Detect which cell encompasses the target text, then output its (x, y) center coordinate. 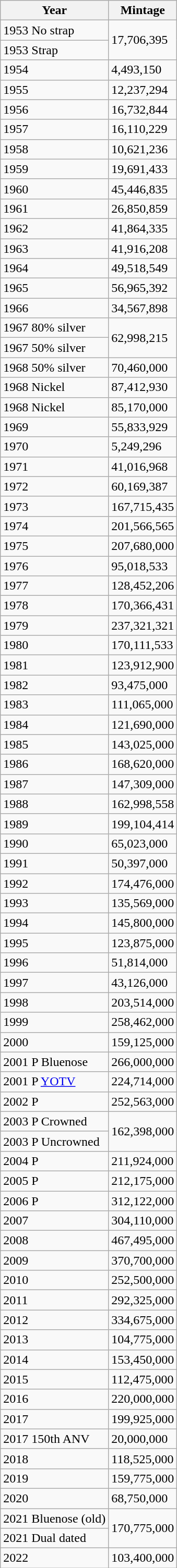
1987 (54, 784)
93,475,000 (143, 685)
162,998,558 (143, 804)
1998 (54, 1002)
128,452,206 (143, 586)
147,309,000 (143, 784)
2012 (54, 1320)
1956 (54, 109)
2019 (54, 1478)
1958 (54, 149)
70,460,000 (143, 367)
1963 (54, 249)
252,500,000 (143, 1280)
143,025,000 (143, 744)
203,514,000 (143, 1002)
2017 150th ANV (54, 1439)
174,476,000 (143, 884)
1989 (54, 824)
266,000,000 (143, 1062)
5,249,296 (143, 447)
170,775,000 (143, 1528)
1999 (54, 1022)
62,998,215 (143, 338)
199,104,414 (143, 824)
252,563,000 (143, 1101)
2016 (54, 1399)
211,924,000 (143, 1161)
19,691,433 (143, 169)
1975 (54, 546)
1984 (54, 725)
1983 (54, 705)
2014 (54, 1359)
2018 (54, 1459)
1970 (54, 447)
2015 (54, 1379)
1960 (54, 189)
292,325,000 (143, 1300)
34,567,898 (143, 308)
370,700,000 (143, 1260)
1964 (54, 268)
1971 (54, 467)
2007 (54, 1221)
2020 (54, 1498)
334,675,000 (143, 1320)
95,018,533 (143, 566)
2022 (54, 1558)
258,462,000 (143, 1022)
12,237,294 (143, 90)
1957 (54, 129)
1991 (54, 863)
1968 50% silver (54, 367)
104,775,000 (143, 1340)
2006 P (54, 1200)
1974 (54, 526)
123,875,000 (143, 943)
212,175,000 (143, 1181)
1996 (54, 963)
1966 (54, 308)
199,925,000 (143, 1419)
1961 (54, 209)
1986 (54, 764)
55,833,929 (143, 427)
16,732,844 (143, 109)
1990 (54, 843)
2013 (54, 1340)
68,750,000 (143, 1498)
1973 (54, 506)
1992 (54, 884)
41,016,968 (143, 467)
103,400,000 (143, 1558)
1967 50% silver (54, 348)
207,680,000 (143, 546)
1994 (54, 923)
201,566,565 (143, 526)
167,715,435 (143, 506)
65,023,000 (143, 843)
51,814,000 (143, 963)
1979 (54, 626)
41,916,208 (143, 249)
2008 (54, 1241)
2011 (54, 1300)
159,775,000 (143, 1478)
1980 (54, 645)
1954 (54, 70)
60,169,387 (143, 486)
1988 (54, 804)
1981 (54, 665)
237,321,321 (143, 626)
220,000,000 (143, 1399)
145,800,000 (143, 923)
111,065,000 (143, 705)
135,569,000 (143, 903)
2004 P (54, 1161)
1955 (54, 90)
121,690,000 (143, 725)
2003 P Crowned (54, 1121)
118,525,000 (143, 1459)
162,398,000 (143, 1131)
17,706,395 (143, 40)
1959 (54, 169)
49,518,549 (143, 268)
1993 (54, 903)
2003 P Uncrowned (54, 1141)
20,000,000 (143, 1439)
2001 P YOTV (54, 1082)
41,864,335 (143, 228)
26,850,859 (143, 209)
1985 (54, 744)
2010 (54, 1280)
1972 (54, 486)
43,126,000 (143, 983)
2021 Bluenose (old) (54, 1518)
1967 80% silver (54, 328)
85,170,000 (143, 407)
168,620,000 (143, 764)
1977 (54, 586)
1953 No strap (54, 30)
Mintage (143, 10)
1978 (54, 606)
1982 (54, 685)
170,366,431 (143, 606)
159,125,000 (143, 1042)
1969 (54, 427)
2017 (54, 1419)
123,912,900 (143, 665)
304,110,000 (143, 1221)
1953 Strap (54, 50)
1962 (54, 228)
56,965,392 (143, 288)
Year (54, 10)
45,446,835 (143, 189)
170,111,533 (143, 645)
2001 P Bluenose (54, 1062)
1965 (54, 288)
2009 (54, 1260)
1995 (54, 943)
50,397,000 (143, 863)
2000 (54, 1042)
224,714,000 (143, 1082)
312,122,000 (143, 1200)
467,495,000 (143, 1241)
2005 P (54, 1181)
2021 Dual dated (54, 1538)
1997 (54, 983)
4,493,150 (143, 70)
87,412,930 (143, 387)
112,475,000 (143, 1379)
1976 (54, 566)
153,450,000 (143, 1359)
2002 P (54, 1101)
16,110,229 (143, 129)
10,621,236 (143, 149)
